Output the (X, Y) coordinate of the center of the cell containing the given text.  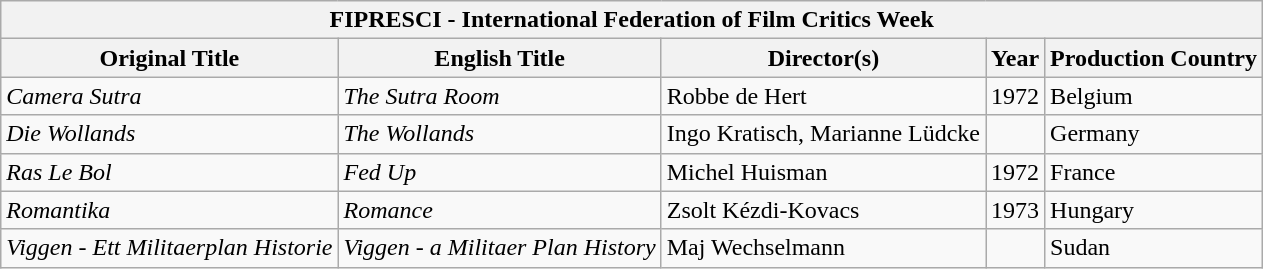
Ras Le Bol (170, 172)
Romantika (170, 210)
Robbe de Hert (823, 96)
Germany (1154, 134)
Michel Huisman (823, 172)
Hungary (1154, 210)
Camera Sutra (170, 96)
Fed Up (500, 172)
France (1154, 172)
Viggen - a Militaer Plan History (500, 248)
Die Wollands (170, 134)
FIPRESCI - International Federation of Film Critics Week (632, 20)
1973 (1016, 210)
The Wollands (500, 134)
Sudan (1154, 248)
Production Country (1154, 58)
The Sutra Room (500, 96)
Director(s) (823, 58)
Ingo Kratisch, Marianne Lüdcke (823, 134)
Viggen - Ett Militaerplan Historie (170, 248)
Romance (500, 210)
Belgium (1154, 96)
English Title (500, 58)
Year (1016, 58)
Maj Wechselmann (823, 248)
Original Title (170, 58)
Zsolt Kézdi-Kovacs (823, 210)
